Return the (x, y) coordinate for the center point of the cell that contains the specified text.  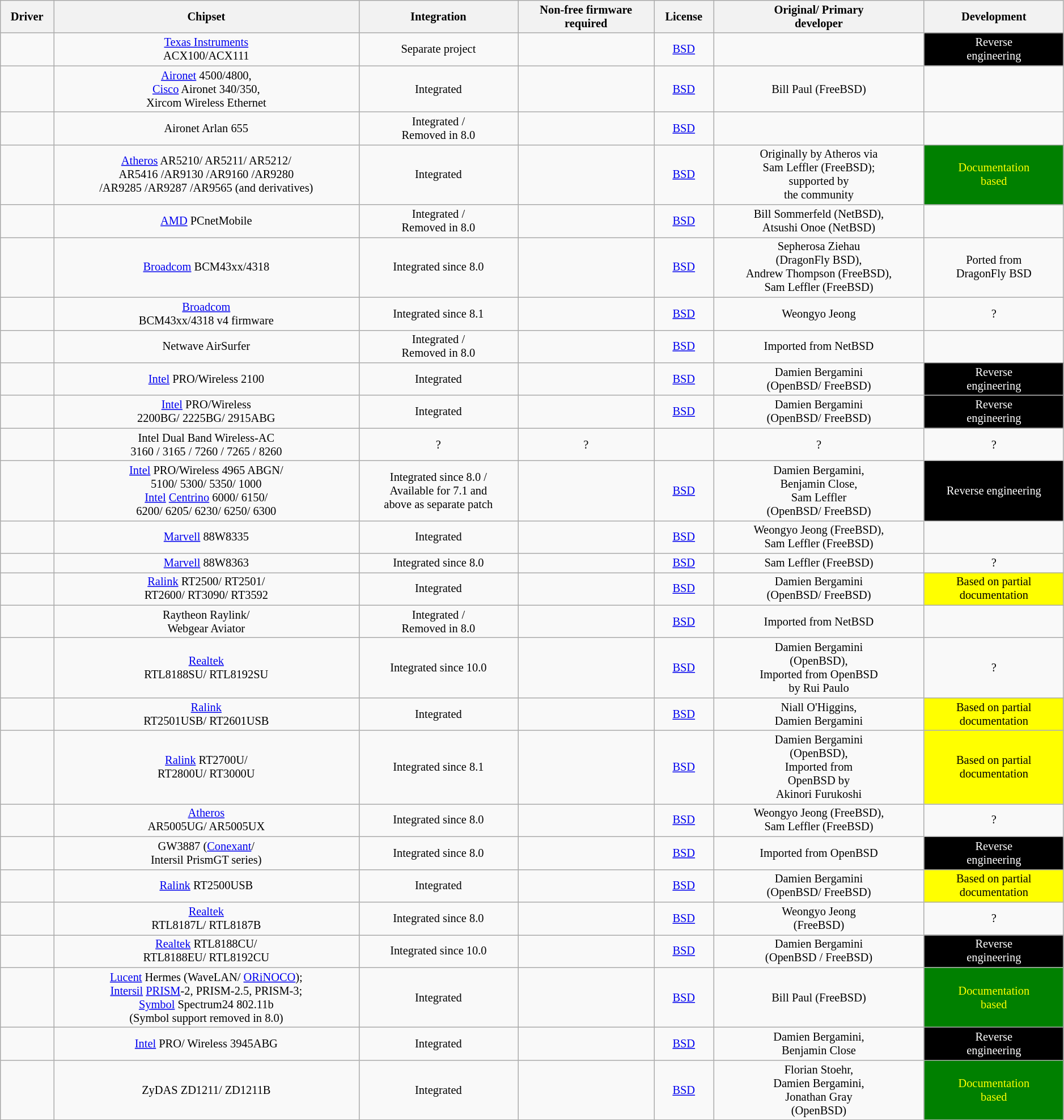
Marvell 88W8335 (206, 537)
Texas Instruments ACX100/ACX111 (206, 49)
Integration (439, 16)
Ralink RT2700U/ RT2800U/ RT3000U (206, 767)
Aironet 4500/4800, Cisco Aironet 340/350, Xircom Wireless Ethernet (206, 89)
Lucent Hermes (WaveLAN/ ORiNOCO); Intersil PRISM-2, PRISM-2.5, PRISM-3; Symbol Spectrum24 802.11b (Symbol support removed in 8.0) (206, 998)
Atheros AR5005UG/ AR5005UX (206, 820)
Realtek RTL8188SU/ RTL8192SU (206, 667)
GW3887 (Conexant/ Intersil PrismGT series) (206, 853)
Damien Bergamini (OpenBSD), Imported from OpenBSD by Akinori Furukoshi (819, 767)
Weongyo Jeong (FreeBSD) (819, 918)
Driver (27, 16)
Sepherosa Ziehau (DragonFly BSD), Andrew Thompson (FreeBSD), Sam Leffler (FreeBSD) (819, 267)
Bill Sommerfeld (NetBSD), Atsushi Onoe (NetBSD) (819, 221)
Intel PRO/Wireless 4965 ABGN/ 5100/ 5300/ 5350/ 1000Intel Centrino 6000/ 6150/ 6200/ 6205/ 6230/ 6250/ 6300 (206, 491)
Ported from DragonFly BSD (994, 267)
Chipset (206, 16)
Realtek RTL8188CU/ RTL8188EU/ RTL8192CU (206, 951)
Development (994, 16)
Damien Bergamini (OpenBSD), Imported from OpenBSD by Rui Paulo (819, 667)
Netwave AirSurfer (206, 346)
Florian Stoehr, Damien Bergamini, Jonathan Gray (OpenBSD) (819, 1090)
Non-free firmware required (586, 16)
Broadcom BCM43xx/4318 v4 firmware (206, 314)
Ralink RT2500USB (206, 886)
Original/ Primary developer (819, 16)
Broadcom BCM43xx/4318 (206, 267)
License (684, 16)
Separate project (439, 49)
Imported from OpenBSD (819, 853)
Weongyo Jeong (819, 314)
Damien Bergamini (OpenBSD / FreeBSD) (819, 951)
ZyDAS ZD1211/ ZD1211B (206, 1090)
Sam Leffler (FreeBSD) (819, 563)
Realtek RTL8187L/ RTL8187B (206, 918)
Intel PRO/ Wireless 3945ABG (206, 1043)
Intel Dual Band Wireless-AC 3160 / 3165 / 7260 / 7265 / 8260 (206, 445)
Raytheon Raylink/ Webgear Aviator (206, 622)
Damien Bergamini, Benjamin Close, Sam Leffler (OpenBSD/ FreeBSD) (819, 491)
Integrated since 8.0 / Available for 7.1 and above as separate patch (439, 491)
Intel PRO/Wireless 2100 (206, 379)
Niall O'Higgins, Damien Bergamini (819, 714)
Aironet Arlan 655 (206, 128)
AMD PCnetMobile (206, 221)
Ralink RT2501USB/ RT2601USB (206, 714)
Originally by Atheros via Sam Leffler (FreeBSD); supported by the community (819, 175)
Intel PRO/Wireless 2200BG/ 2225BG/ 2915ABG (206, 412)
Damien Bergamini, Benjamin Close (819, 1043)
Ralink RT2500/ RT2501/ RT2600/ RT3090/ RT3592 (206, 589)
Marvell 88W8363 (206, 563)
Atheros AR5210/ AR5211/ AR5212/ AR5416 /AR9130 /AR9160 /AR9280 /AR9285 /AR9287 /AR9565 (and derivatives) (206, 175)
